Pinpoint the cell where the given text exists, returning its (x, y) midpoint coordinate. 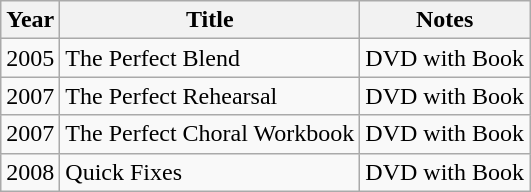
The Perfect Rehearsal (210, 96)
Notes (445, 20)
Year (30, 20)
Title (210, 20)
The Perfect Choral Workbook (210, 134)
2008 (30, 172)
The Perfect Blend (210, 58)
2005 (30, 58)
Quick Fixes (210, 172)
